From the cell containing the given text, extract its center point as [X, Y] coordinate. 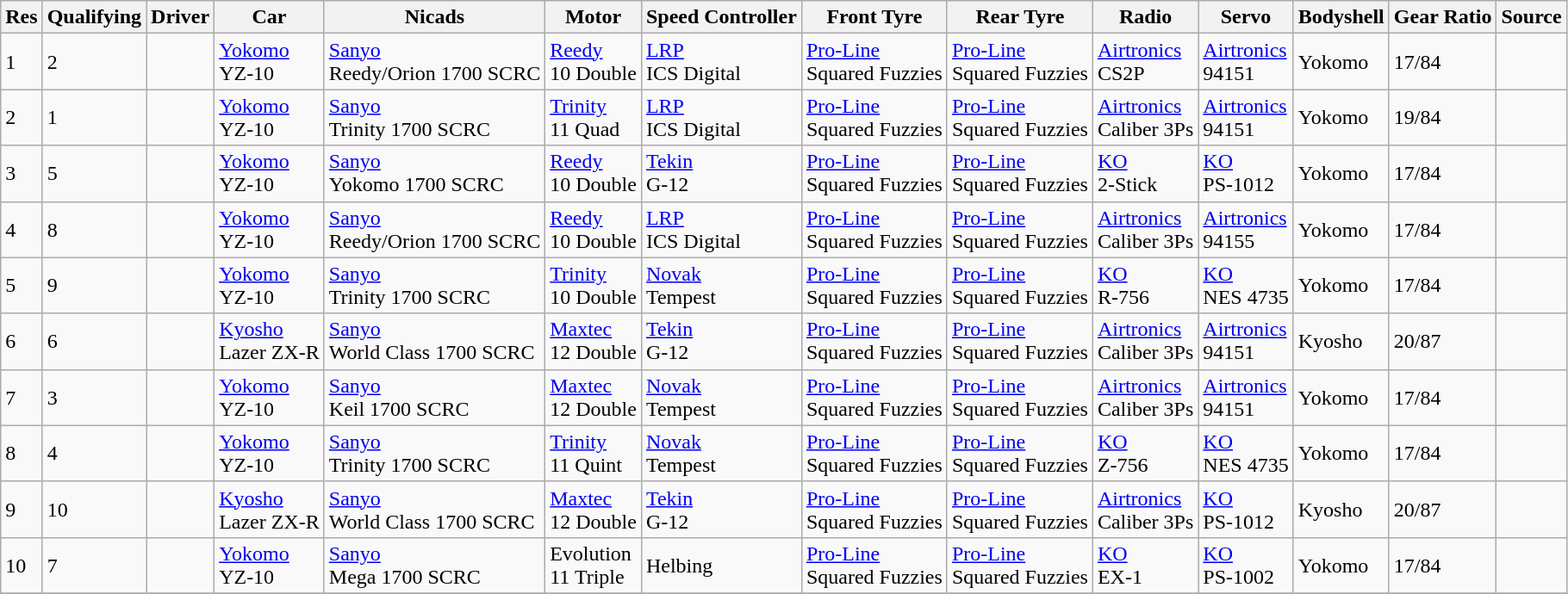
Airtronics CS2P [1145, 62]
KO R-756 [1145, 286]
Nicads [434, 17]
19/84 [1442, 117]
Car [270, 17]
Sanyo Keil 1700 SCRC [434, 398]
KO Z-756 [1145, 453]
Bodyshell [1341, 17]
Res [22, 17]
Trinity 11 Quint [594, 453]
KO PS-1002 [1246, 565]
Rear Tyre [1020, 17]
Trinity 10 Double [594, 286]
KO 2-Stick [1145, 174]
Sanyo Yokomo 1700 SCRC [434, 174]
Radio [1145, 17]
Sanyo Mega 1700 SCRC [434, 565]
Gear Ratio [1442, 17]
Servo [1246, 17]
KO EX-1 [1145, 565]
Airtronics 94155 [1246, 229]
Trinity 11 Quad [594, 117]
Helbing [721, 565]
Front Tyre [874, 17]
Source [1532, 17]
Motor [594, 17]
Driver [181, 17]
Evolution 11 Triple [594, 565]
Speed Controller [721, 17]
Qualifying [94, 17]
